For the text-containing cell, return its midpoint in (X, Y) coordinate format. 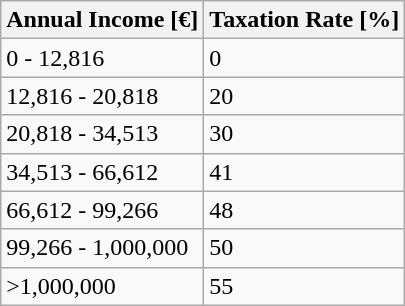
0 (304, 58)
>1,000,000 (102, 286)
20 (304, 96)
30 (304, 134)
41 (304, 172)
20,818 - 34,513 (102, 134)
34,513 - 66,612 (102, 172)
48 (304, 210)
66,612 - 99,266 (102, 210)
55 (304, 286)
Taxation Rate [%] (304, 20)
Annual Income [€] (102, 20)
0 - 12,816 (102, 58)
99,266 - 1,000,000 (102, 248)
50 (304, 248)
12,816 - 20,818 (102, 96)
